Capture the cell that displays the provided text and extract its [X, Y] central coordinate. 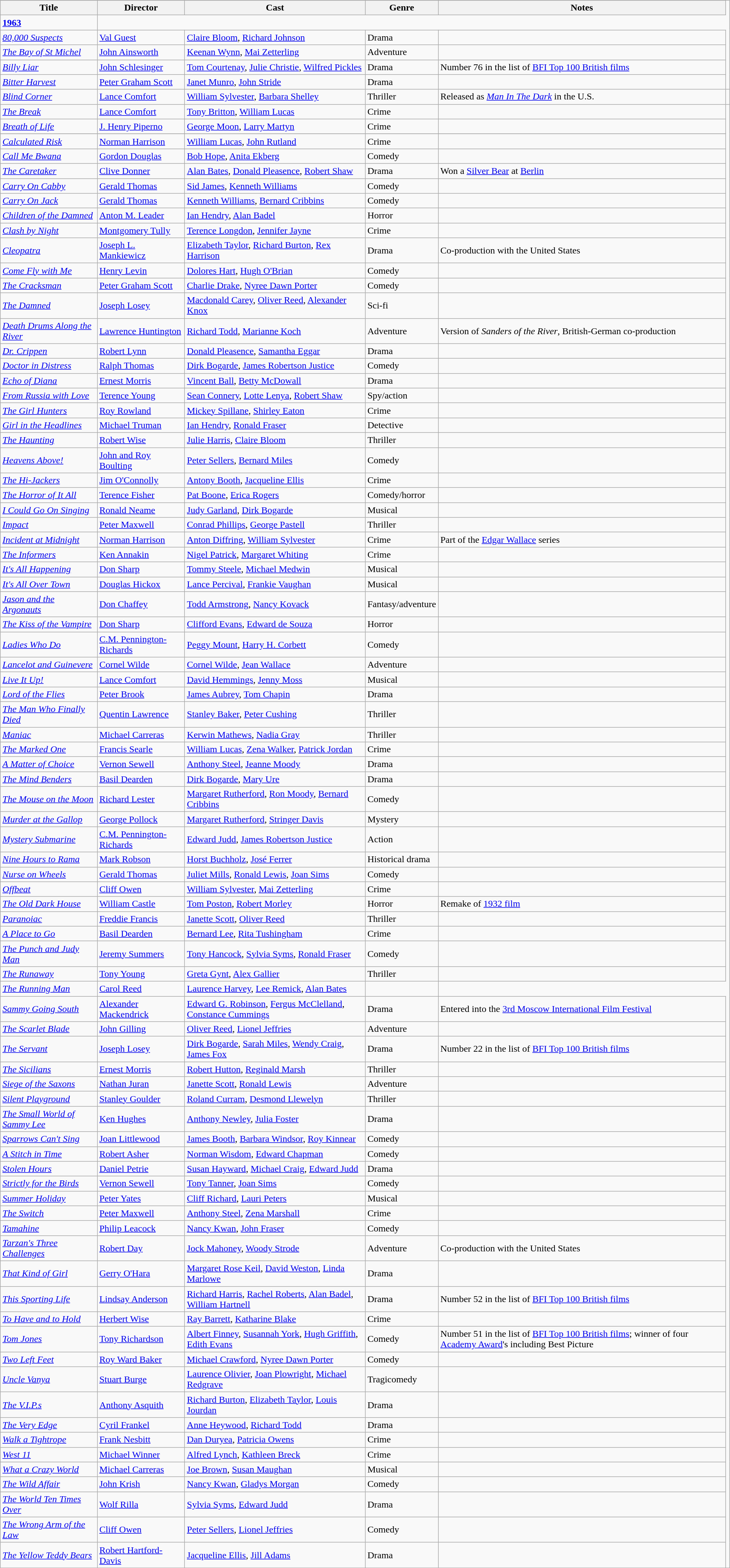
George Moon, Larry Martyn [275, 126]
I Could Go On Singing [49, 510]
The Sicilians [49, 1069]
Vincent Ball, Betty McDowall [275, 381]
Maniac [49, 734]
Genre [402, 8]
Fantasy/adventure [402, 604]
Spy/action [402, 395]
Michael Truman [141, 425]
Jock Mahoney, Woody Strode [275, 1248]
Richard Harris, Rachel Roberts, Alan Badel, William Hartnell [275, 1299]
Tom Poston, Robert Morley [275, 904]
John Ainsworth [141, 52]
Tony Richardson [141, 1339]
The Wild Affair [49, 1484]
William Lucas, John Rutland [275, 141]
Stanley Baker, Peter Cushing [275, 714]
Dirk Bogarde, Mary Ure [275, 779]
John Krish [141, 1484]
Margaret Rutherford, Ron Moody, Bernard Cribbins [275, 799]
Keenan Wynn, Mai Zetterling [275, 52]
Sean Connery, Lotte Lenya, Robert Shaw [275, 395]
Tom Courtenay, Julie Christie, Wilfred Pickles [275, 67]
Michael Crawford, Nyree Dawn Porter [275, 1359]
Paranoiac [49, 919]
Herbert Wise [141, 1319]
The Scarlet Blade [49, 1029]
The Haunting [49, 440]
Nine Hours to Rama [49, 859]
Alexander Mackendrick [141, 1008]
Michael Winner [141, 1455]
Doctor in Distress [49, 366]
The Hi-Jackers [49, 480]
Terence Young [141, 395]
Anthony Asquith [141, 1405]
Elizabeth Taylor, Richard Burton, Rex Harrison [275, 250]
The Man Who Finally Died [49, 714]
John Schlesinger [141, 67]
Stanley Goulder [141, 1099]
Anthony Steel, Zena Marshall [275, 1213]
The Punch and Judy Man [49, 954]
Margaret Rose Keil, David Weston, Linda Marlowe [275, 1274]
Laurence Harvey, Lee Remick, Alan Bates [275, 989]
Walk a Tightrope [49, 1440]
Freddie Francis [141, 919]
Wolf Rilla [141, 1504]
Conrad Phillips, George Pastell [275, 525]
Dr. Crippen [49, 351]
A Stitch in Time [49, 1154]
The Wrong Arm of the Law [49, 1529]
Part of the Edgar Wallace series [582, 540]
Nathan Juran [141, 1084]
Tom Jones [49, 1339]
Anthony Newley, Julia Foster [275, 1119]
The Mind Benders [49, 779]
Dirk Bogarde, Sarah Miles, Wendy Craig, James Fox [275, 1049]
Number 76 in the list of BFI Top 100 British films [582, 67]
Jeremy Summers [141, 954]
The Horror of It All [49, 495]
Don Chaffey [141, 604]
Stolen Hours [49, 1169]
Offbeat [49, 889]
The Bay of St Michel [49, 52]
Cleopatra [49, 250]
Lance Percival, Frankie Vaughan [275, 584]
Joan Littlewood [141, 1139]
Peggy Mount, Harry H. Corbett [275, 644]
Robert Hartford-Davis [141, 1555]
The Break [49, 112]
The Servant [49, 1049]
Richard Todd, Marianne Koch [275, 331]
1963 [49, 23]
Ian Hendry, Ronald Fraser [275, 425]
Sid James, Kenneth Williams [275, 186]
Murder at the Gallop [49, 819]
Donald Pleasence, Samantha Eggar [275, 351]
Tony Hancock, Sylvia Syms, Ronald Fraser [275, 954]
Death Drums Along the River [49, 331]
That Kind of Girl [49, 1274]
Janet Munro, John Stride [275, 82]
Judy Garland, Dirk Bogarde [275, 510]
Live It Up! [49, 679]
Roland Curram, Desmond Llewelyn [275, 1099]
Horst Buchholz, José Ferrer [275, 859]
Richard Burton, Elizabeth Taylor, Louis Jourdan [275, 1405]
Todd Armstrong, Nancy Kovack [275, 604]
Sylvia Syms, Edward Judd [275, 1504]
Anton Diffring, William Sylvester [275, 540]
Jim O'Connolly [141, 480]
Cornel Wilde [141, 664]
Janette Scott, Oliver Reed [275, 919]
Claire Bloom, Richard Johnson [275, 37]
Jason and the Argonauts [49, 604]
Sci-fi [402, 306]
Janette Scott, Ronald Lewis [275, 1084]
The Switch [49, 1213]
Norman Wisdom, Edward Chapman [275, 1154]
Mickey Spillane, Shirley Eaton [275, 410]
Ronald Neame [141, 510]
Tony Britton, William Lucas [275, 112]
Susan Hayward, Michael Craig, Edward Judd [275, 1169]
A Matter of Choice [49, 764]
Juliet Mills, Ronald Lewis, Joan Sims [275, 874]
The Running Man [49, 989]
Bob Hope, Anita Ekberg [275, 156]
The Cracksman [49, 285]
Entered into the 3rd Moscow International Film Festival [582, 1008]
Ray Barrett, Katharine Blake [275, 1319]
What a Crazy World [49, 1469]
Anne Heywood, Richard Todd [275, 1425]
Stuart Burge [141, 1380]
Two Left Feet [49, 1359]
Richard Lester [141, 799]
Heavens Above! [49, 460]
Nurse on Wheels [49, 874]
Summer Holiday [49, 1198]
Robert Asher [141, 1154]
Quentin Lawrence [141, 714]
Oliver Reed, Lionel Jeffries [275, 1029]
Comedy/horror [402, 495]
Dirk Bogarde, James Robertson Justice [275, 366]
Kerwin Mathews, Nadia Gray [275, 734]
Nancy Kwan, John Fraser [275, 1228]
Albert Finney, Susannah York, Hugh Griffith, Edith Evans [275, 1339]
The Very Edge [49, 1425]
The Yellow Teddy Bears [49, 1555]
Number 22 in the list of BFI Top 100 British films [582, 1049]
Clive Donner [141, 171]
The Small World of Sammy Lee [49, 1119]
Ian Hendry, Alan Badel [275, 216]
Cyril Frankel [141, 1425]
The Informers [49, 555]
Peter Brook [141, 694]
Come Fly with Me [49, 271]
Charlie Drake, Nyree Dawn Porter [275, 285]
Nigel Patrick, Margaret Whiting [275, 555]
Historical drama [402, 859]
Terence Fisher [141, 495]
This Sporting Life [49, 1299]
Henry Levin [141, 271]
80,000 Suspects [49, 37]
Calculated Risk [49, 141]
Action [402, 839]
Margaret Rutherford, Stringer Davis [275, 819]
Julie Harris, Claire Bloom [275, 440]
Alfred Lynch, Kathleen Breck [275, 1455]
Kenneth Williams, Bernard Cribbins [275, 201]
Billy Liar [49, 67]
Echo of Diana [49, 381]
Director [141, 8]
Siege of the Saxons [49, 1084]
Bitter Harvest [49, 82]
Anton M. Leader [141, 216]
It's All Over Town [49, 584]
Terence Longdon, Jennifer Jayne [275, 230]
Clifford Evans, Edward de Souza [275, 624]
Carry On Cabby [49, 186]
Edward Judd, James Robertson Justice [275, 839]
David Hemmings, Jenny Moss [275, 679]
William Sylvester, Mai Zetterling [275, 889]
Robert Lynn [141, 351]
The World Ten Times Over [49, 1504]
Alan Bates, Donald Pleasence, Robert Shaw [275, 171]
Jacqueline Ellis, Jill Adams [275, 1555]
Mark Robson [141, 859]
George Pollock [141, 819]
Carry On Jack [49, 201]
Greta Gynt, Alex Gallier [275, 974]
The V.I.P.s [49, 1405]
Edward G. Robinson, Fergus McClelland, Constance Cummings [275, 1008]
Lancelot and Guinevere [49, 664]
Peter Sellers, Lionel Jeffries [275, 1529]
Cliff Richard, Lauri Peters [275, 1198]
Lawrence Huntington [141, 331]
Peter Sellers, Bernard Miles [275, 460]
Tony Tanner, Joan Sims [275, 1184]
Joseph L. Mankiewicz [141, 250]
From Russia with Love [49, 395]
Remake of 1932 film [582, 904]
Pat Boone, Erica Rogers [275, 495]
Children of the Damned [49, 216]
To Have and to Hold [49, 1319]
Uncle Vanya [49, 1380]
J. Henry Piperno [141, 126]
Roy Rowland [141, 410]
Breath of Life [49, 126]
Joe Brown, Susan Maughan [275, 1469]
Lord of the Flies [49, 694]
Blind Corner [49, 97]
The Kiss of the Vampire [49, 624]
James Aubrey, Tom Chapin [275, 694]
Robert Hutton, Reginald Marsh [275, 1069]
Clash by Night [49, 230]
Tamahine [49, 1228]
William Castle [141, 904]
It's All Happening [49, 569]
Number 52 in the list of BFI Top 100 British films [582, 1299]
William Lucas, Zena Walker, Patrick Jordan [275, 749]
Philip Leacock [141, 1228]
Robert Day [141, 1248]
Ken Annakin [141, 555]
Lindsay Anderson [141, 1299]
James Booth, Barbara Windsor, Roy Kinnear [275, 1139]
Roy Ward Baker [141, 1359]
Won a Silver Bear at Berlin [582, 171]
Incident at Midnight [49, 540]
The Marked One [49, 749]
Impact [49, 525]
Silent Playground [49, 1099]
Dolores Hart, Hugh O'Brian [275, 271]
Mystery Submarine [49, 839]
Dan Duryea, Patricia Owens [275, 1440]
The Runaway [49, 974]
Ladies Who Do [49, 644]
Bernard Lee, Rita Tushingham [275, 934]
Gerry O'Hara [141, 1274]
Cornel Wilde, Jean Wallace [275, 664]
Ken Hughes [141, 1119]
Laurence Olivier, Joan Plowright, Michael Redgrave [275, 1380]
Tarzan's Three Challenges [49, 1248]
Francis Searle [141, 749]
Tragicomedy [402, 1380]
Girl in the Headlines [49, 425]
Robert Wise [141, 440]
John Gilling [141, 1029]
William Sylvester, Barbara Shelley [275, 97]
Call Me Bwana [49, 156]
Val Guest [141, 37]
Carol Reed [141, 989]
Sammy Going South [49, 1008]
Antony Booth, Jacqueline Ellis [275, 480]
The Old Dark House [49, 904]
Nancy Kwan, Gladys Morgan [275, 1484]
Douglas Hickox [141, 584]
Title [49, 8]
Frank Nesbitt [141, 1440]
Tommy Steele, Michael Medwin [275, 569]
The Girl Hunters [49, 410]
Macdonald Carey, Oliver Reed, Alexander Knox [275, 306]
John and Roy Boulting [141, 460]
A Place to Go [49, 934]
Cast [275, 8]
Peter Yates [141, 1198]
Sparrows Can't Sing [49, 1139]
Gordon Douglas [141, 156]
Notes [582, 8]
Tony Young [141, 974]
Number 51 in the list of BFI Top 100 British films; winner of four Academy Award's including Best Picture [582, 1339]
Released as Man In The Dark in the U.S. [582, 97]
The Mouse on the Moon [49, 799]
The Damned [49, 306]
Ralph Thomas [141, 366]
Detective [402, 425]
Mystery [402, 819]
Anthony Steel, Jeanne Moody [275, 764]
West 11 [49, 1455]
The Caretaker [49, 171]
Daniel Petrie [141, 1169]
Strictly for the Birds [49, 1184]
Version of Sanders of the River, British-German co-production [582, 331]
Montgomery Tully [141, 230]
